Output the [X, Y] coordinate of the center of the cell containing the given text.  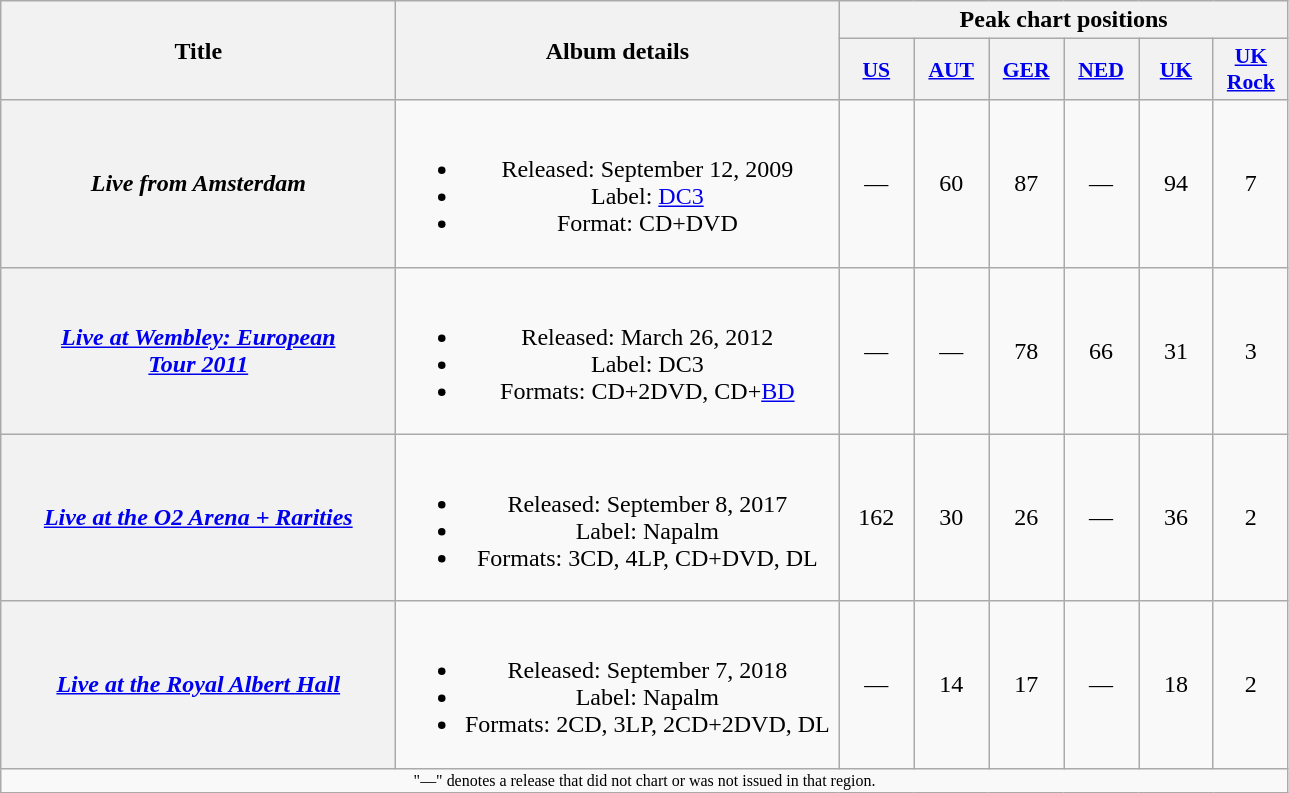
60 [952, 184]
7 [1250, 184]
Title [198, 50]
14 [952, 684]
AUT [952, 70]
GER [1026, 70]
Released: March 26, 2012Label: DC3Formats: CD+2DVD, CD+BD [618, 350]
66 [1102, 350]
Released: September 7, 2018Label: NapalmFormats: 2CD, 3LP, 2CD+2DVD, DL [618, 684]
NED [1102, 70]
17 [1026, 684]
"—" denotes a release that did not chart or was not issued in that region. [645, 780]
36 [1176, 518]
87 [1026, 184]
Released: September 8, 2017Label: NapalmFormats: 3CD, 4LP, CD+DVD, DL [618, 518]
78 [1026, 350]
Album details [618, 50]
94 [1176, 184]
3 [1250, 350]
31 [1176, 350]
Live from Amsterdam [198, 184]
26 [1026, 518]
162 [876, 518]
30 [952, 518]
UKRock [1250, 70]
Live at the O2 Arena + Rarities [198, 518]
US [876, 70]
Released: September 12, 2009Label: DC3Format: CD+DVD [618, 184]
Live at the Royal Albert Hall [198, 684]
18 [1176, 684]
Live at Wembley: EuropeanTour 2011 [198, 350]
Peak chart positions [1064, 20]
UK [1176, 70]
